Search for the cell housing the specified text and yield its [X, Y] center coordinate. 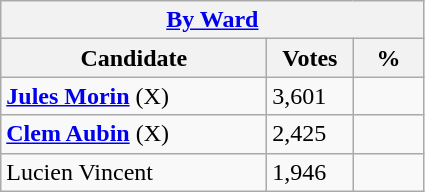
1,946 [310, 172]
2,425 [310, 134]
Votes [310, 58]
Candidate [134, 58]
By Ward [212, 20]
% [388, 58]
Clem Aubin (X) [134, 134]
Lucien Vincent [134, 172]
3,601 [310, 96]
Jules Morin (X) [134, 96]
